For the text-containing cell, return its midpoint in (X, Y) coordinate format. 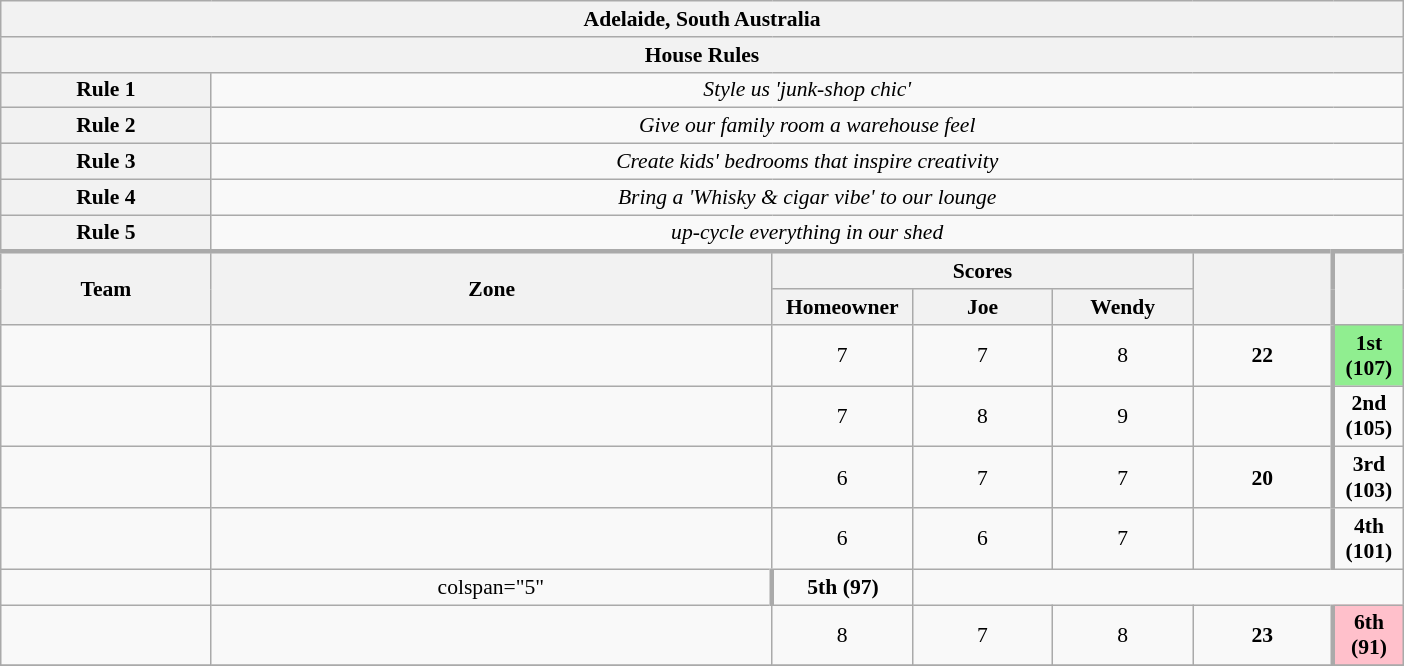
Rule 3 (106, 162)
9 (1123, 416)
House Rules (702, 55)
Adelaide, South Australia (702, 19)
Team (106, 288)
Create kids' bedrooms that inspire creativity (807, 162)
1st (107) (1368, 356)
6th (91) (1368, 636)
Joe (982, 307)
Zone (492, 288)
23 (1263, 636)
colspan="5" (492, 587)
2nd (105) (1368, 416)
3rd (103) (1368, 478)
Wendy (1123, 307)
Rule 1 (106, 90)
20 (1263, 478)
Rule 4 (106, 197)
22 (1263, 356)
Rule 5 (106, 234)
Homeowner (842, 307)
Scores (982, 270)
5th (97) (842, 587)
4th (101) (1368, 538)
Style us 'junk-shop chic' (807, 90)
Give our family room a warehouse feel (807, 126)
Bring a 'Whisky & cigar vibe' to our lounge (807, 197)
up-cycle everything in our shed (807, 234)
Rule 2 (106, 126)
